Provide the (x, y) coordinate of the cell's center where the given text is located.  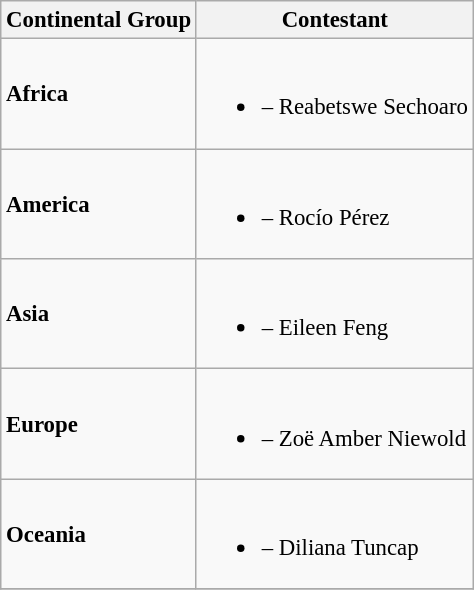
– Reabetswe Sechoaro (334, 94)
– Eileen Feng (334, 314)
– Rocío Pérez (334, 204)
Oceania (99, 534)
– Zoë Amber Niewold (334, 424)
America (99, 204)
Continental Group (99, 20)
Europe (99, 424)
Africa (99, 94)
Contestant (334, 20)
– Diliana Tuncap (334, 534)
Asia (99, 314)
